For the text-containing cell, return its midpoint in (x, y) coordinate format. 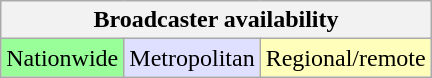
Nationwide (62, 58)
Metropolitan (192, 58)
Regional/remote (346, 58)
Broadcaster availability (216, 20)
